From the cell containing the given text, extract its center point as (x, y) coordinate. 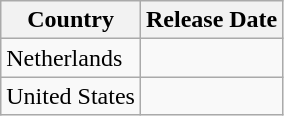
Country (71, 20)
Release Date (211, 20)
Netherlands (71, 58)
United States (71, 96)
